Return the (x, y) coordinate for the center point of the cell that contains the specified text.  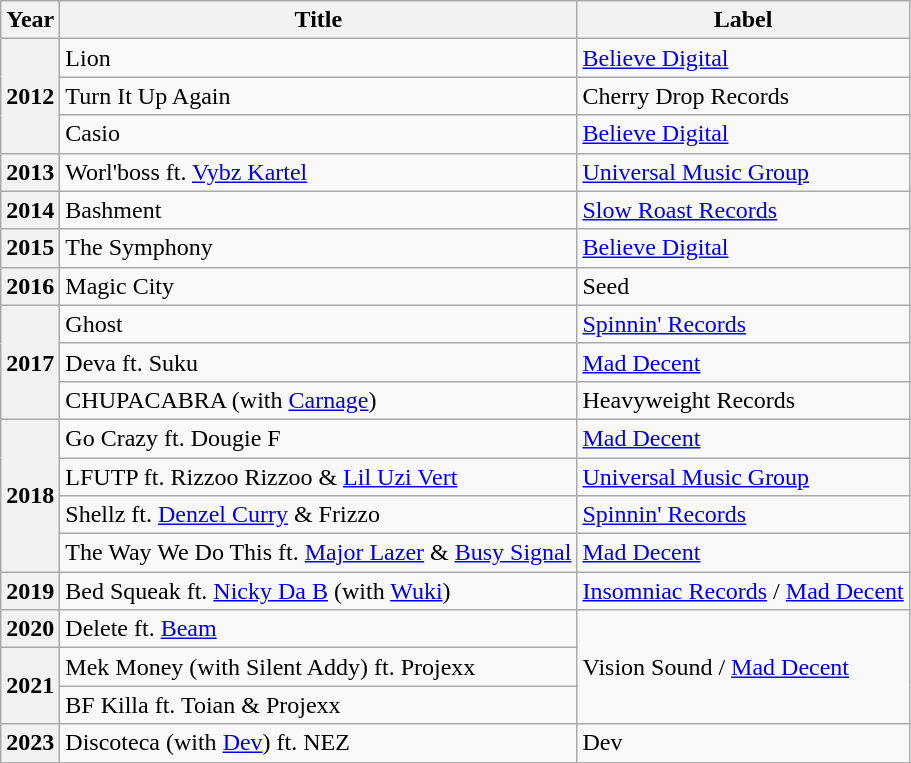
Year (30, 20)
2020 (30, 629)
Lion (318, 58)
BF Killa ft. Toian & Projexx (318, 705)
2018 (30, 495)
2013 (30, 172)
Shellz ft. Denzel Curry & Frizzo (318, 515)
Casio (318, 134)
2015 (30, 248)
Insomniac Records / Mad Decent (743, 591)
LFUTP ft. Rizzoo Rizzoo & Lil Uzi Vert (318, 477)
2016 (30, 286)
Go Crazy ft. Dougie F (318, 438)
Turn It Up Again (318, 96)
Worl'boss ft. Vybz Kartel (318, 172)
Mek Money (with Silent Addy) ft. Projexx (318, 667)
Label (743, 20)
2012 (30, 96)
Seed (743, 286)
Cherry Drop Records (743, 96)
Magic City (318, 286)
Bed Squeak ft. Nicky Da B (with Wuki) (318, 591)
The Symphony (318, 248)
Bashment (318, 210)
CHUPACABRA (with Carnage) (318, 400)
Discoteca (with Dev) ft. NEZ (318, 743)
Dev (743, 743)
Slow Roast Records (743, 210)
Delete ft. Beam (318, 629)
2017 (30, 362)
Vision Sound / Mad Decent (743, 667)
2019 (30, 591)
Heavyweight Records (743, 400)
2014 (30, 210)
Deva ft. Suku (318, 362)
The Way We Do This ft. Major Lazer & Busy Signal (318, 553)
Ghost (318, 324)
2023 (30, 743)
2021 (30, 686)
Title (318, 20)
